Identify which cell holds the provided text, then report its [x, y] central coordinate. 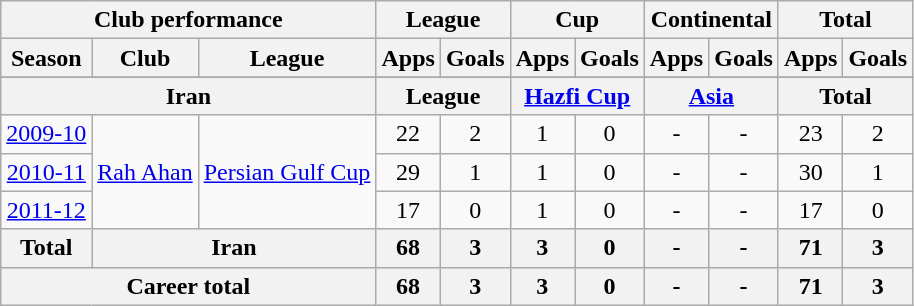
Asia [711, 96]
Career total [188, 286]
Hazfi Cup [577, 96]
Continental [711, 20]
Club performance [188, 20]
2011-12 [46, 210]
22 [408, 134]
2010-11 [46, 172]
Cup [577, 20]
Club [145, 58]
Persian Gulf Cup [287, 172]
Season [46, 58]
29 [408, 172]
30 [810, 172]
2009-10 [46, 134]
Rah Ahan [145, 172]
23 [810, 134]
